Find where the given text appears and provide that cell's center as [x, y] coordinate. 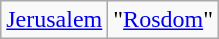
"Rosdom" [164, 20]
Jerusalem [54, 20]
